From the cell containing the given text, extract its center point as (X, Y) coordinate. 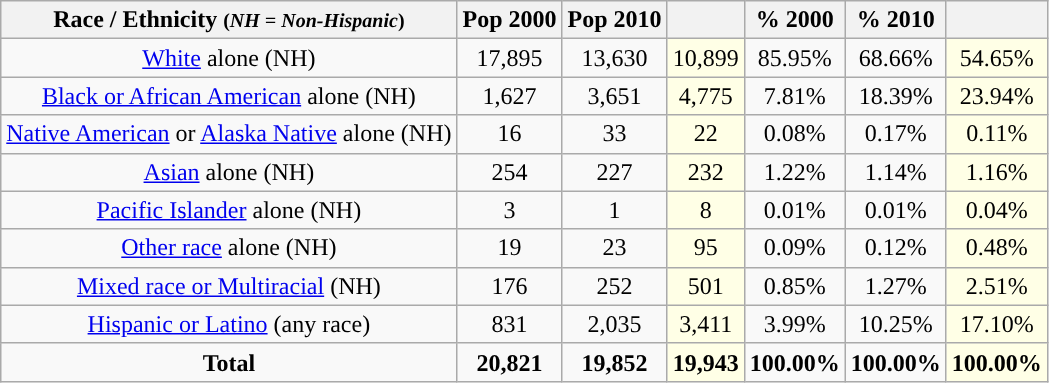
1.27% (896, 286)
19,852 (614, 362)
Mixed race or Multiracial (NH) (229, 286)
7.81% (794, 96)
1.14% (896, 172)
Asian alone (NH) (229, 172)
1,627 (510, 96)
227 (614, 172)
54.65% (996, 58)
0.48% (996, 248)
23.94% (996, 96)
3.99% (794, 324)
0.17% (896, 134)
% 2010 (896, 20)
23 (614, 248)
16 (510, 134)
0.08% (794, 134)
Native American or Alaska Native alone (NH) (229, 134)
176 (510, 286)
20,821 (510, 362)
19,943 (706, 362)
Pop 2010 (614, 20)
0.09% (794, 248)
8 (706, 210)
252 (614, 286)
Other race alone (NH) (229, 248)
3,411 (706, 324)
Pop 2000 (510, 20)
Black or African American alone (NH) (229, 96)
1.22% (794, 172)
13,630 (614, 58)
0.85% (794, 286)
68.66% (896, 58)
18.39% (896, 96)
3,651 (614, 96)
3 (510, 210)
0.12% (896, 248)
2,035 (614, 324)
33 (614, 134)
Pacific Islander alone (NH) (229, 210)
2.51% (996, 286)
85.95% (794, 58)
95 (706, 248)
0.04% (996, 210)
22 (706, 134)
17.10% (996, 324)
0.11% (996, 134)
Race / Ethnicity (NH = Non-Hispanic) (229, 20)
1.16% (996, 172)
17,895 (510, 58)
Hispanic or Latino (any race) (229, 324)
254 (510, 172)
831 (510, 324)
Total (229, 362)
232 (706, 172)
White alone (NH) (229, 58)
10,899 (706, 58)
% 2000 (794, 20)
501 (706, 286)
10.25% (896, 324)
1 (614, 210)
4,775 (706, 96)
19 (510, 248)
